Detect which cell encompasses the target text, then output its (x, y) center coordinate. 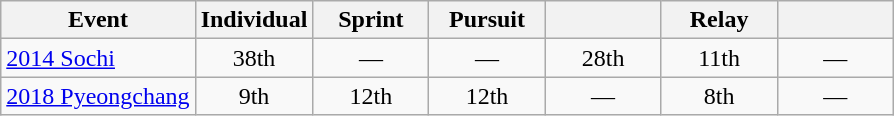
38th (254, 58)
Event (98, 20)
Relay (719, 20)
8th (719, 96)
Sprint (371, 20)
Pursuit (487, 20)
9th (254, 96)
2014 Sochi (98, 58)
28th (603, 58)
2018 Pyeongchang (98, 96)
11th (719, 58)
Individual (254, 20)
